Find where the given text appears and provide that cell's center as (x, y) coordinate. 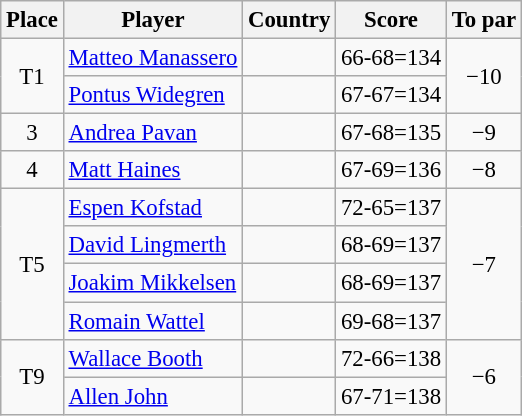
−9 (484, 133)
Player (153, 20)
Matteo Manassero (153, 58)
−6 (484, 376)
Matt Haines (153, 170)
Joakim Mikkelsen (153, 283)
67-68=135 (392, 133)
Andrea Pavan (153, 133)
−10 (484, 76)
−8 (484, 170)
Romain Wattel (153, 321)
67-71=138 (392, 396)
T1 (32, 76)
3 (32, 133)
Country (290, 20)
Allen John (153, 396)
T9 (32, 376)
4 (32, 170)
T5 (32, 264)
−7 (484, 264)
To par (484, 20)
72-65=137 (392, 208)
67-67=134 (392, 95)
69-68=137 (392, 321)
David Lingmerth (153, 245)
72-66=138 (392, 358)
67-69=136 (392, 170)
Espen Kofstad (153, 208)
Place (32, 20)
66-68=134 (392, 58)
Wallace Booth (153, 358)
Score (392, 20)
Pontus Widegren (153, 95)
